Return the [x, y] coordinate for the center point of the cell that contains the specified text.  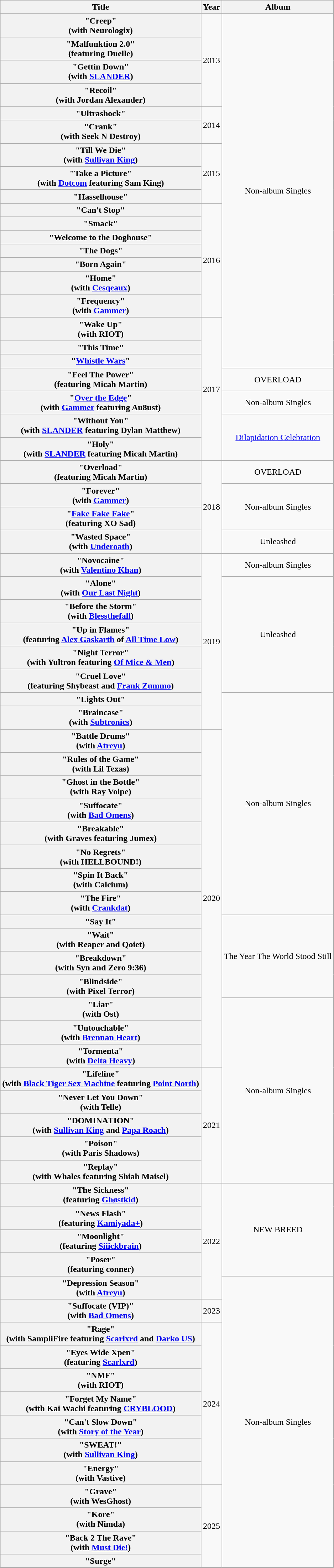
"Crank" (with Seek N Destroy) [101, 132]
"Overload" (featuring Micah Martin) [101, 472]
2025 [212, 1526]
NEW BREED [278, 1229]
"Cruel Love" (featuring Shybeast and Frank Zummo) [101, 681]
2017 [212, 389]
"Braincase" (with Subtronics) [101, 718]
"Up in Flames" (featuring Alex Gaskarth of All Time Low) [101, 634]
"Wasted Space" (with Underoath) [101, 542]
2019 [212, 641]
"DOMINATION" (with Sullivan King and Papa Roach) [101, 1125]
2016 [212, 260]
"Wake Up" (with RIOT) [101, 329]
"Kore" (with Nimda) [101, 1520]
"Alone" (with Our Last Night) [101, 588]
2022 [212, 1241]
"Moonlight" (featuring Siiickbrain) [101, 1241]
"Malfunktion 2.0" (featuring Duelle) [101, 48]
"Night Terror" (with Yultron featuring Of Mice & Men) [101, 658]
"This Time" [101, 347]
2014 [212, 125]
"Surge" [101, 1561]
2024 [212, 1403]
"Breakdown" (with Syn and Zero 9:36) [101, 963]
"Fake Fake Fake"(featuring XO Sad) [101, 518]
"Tormenta" (with Delta Heavy) [101, 1056]
"Whistle Wars" [101, 361]
Dilapidation Celebration [278, 437]
"Lifeline" (with Black Tiger Sex Machine featuring Point North) [101, 1079]
"Hasselhouse" [101, 196]
2021 [212, 1125]
"Creep" (with Neurologix) [101, 26]
"Gettin Down" (with SLANDER) [101, 72]
"Over the Edge" (with Gammer featuring Au8ust) [101, 403]
"Recoil" (with Jordan Alexander) [101, 95]
"Smack" [101, 223]
"Blindside" (with Pixel Terror) [101, 986]
"Can't Slow Down" (with Story of the Year) [101, 1427]
"Say It" [101, 921]
"Rage" (with SampliFire featuring Scarlxrd and Darko US) [101, 1334]
"Can't Stop" [101, 210]
"Back 2 The Rave" (with Must Die!) [101, 1542]
"Rules of the Game" (with Lil Texas) [101, 764]
"Breakable" (with Graves featuring Jumex) [101, 833]
"Frequency" (with Gammer) [101, 306]
2018 [212, 507]
"SWEAT!" (with Sullivan King) [101, 1450]
"Before the Storm" (with Blessthefall) [101, 612]
"Untouchable" (with Brennan Heart) [101, 1033]
"No Regrets" (with HELLBOUND!) [101, 857]
The Year The World Stood Still [278, 956]
2020 [212, 898]
"Holy" (with SLANDER featuring Micah Martin) [101, 449]
"Wait" (with Reaper and Qoiet) [101, 940]
"Forget My Name" (with Kai Wachi featuring CRYBLOOD) [101, 1403]
2023 [212, 1311]
"Liar" (with Ost) [101, 1009]
"Ghost in the Bottle" (with Ray Volpe) [101, 787]
"Novocaine" (with Valentino Khan) [101, 564]
2015 [212, 173]
"The Dogs" [101, 251]
"Poser" (featuring conner) [101, 1264]
"Forever" (with Gammer) [101, 495]
"Energy" (with Vastive) [101, 1473]
"Till We Die" (with Sullivan King) [101, 155]
Album [278, 7]
"The Sickness" (featuring Ghøstkid) [101, 1195]
"NMF" (with RIOT) [101, 1381]
"Born Again" [101, 264]
2013 [212, 60]
"Without You" (with SLANDER featuring Dylan Matthew) [101, 425]
"Spin It Back" (with Calcium) [101, 880]
"News Flash" (featuring Kamiyada+) [101, 1218]
"Never Let You Down" (with Telle) [101, 1102]
"Depression Season" (with Atreyu) [101, 1287]
"Poison" (with Paris Shadows) [101, 1148]
"Home" (with Cesqeaux) [101, 283]
"Suffocate (VIP)" (with Bad Omens) [101, 1311]
"Replay" (with Whales featuring Shiah Maisel) [101, 1172]
"Welcome to the Doghouse" [101, 237]
Title [101, 7]
"Ultrashock" [101, 113]
"The Fire" (with Crankdat) [101, 903]
"Grave" (with WesGhost) [101, 1496]
"Suffocate" (with Bad Omens) [101, 810]
"Lights Out" [101, 699]
"Eyes Wide Xpen" (featuring Scarlxrd) [101, 1357]
"Feel The Power" (featuring Micah Martin) [101, 379]
"Take a Picture" (with Dotcom featuring Sam King) [101, 178]
"Battle Drums" (with Atreyu) [101, 741]
Year [212, 7]
